Return the [X, Y] coordinate for the center point of the cell that contains the specified text.  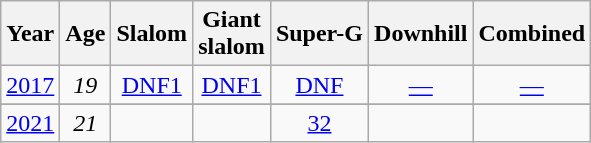
Age [86, 34]
21 [86, 123]
Year [30, 34]
Super-G [319, 34]
2021 [30, 123]
Giantslalom [232, 34]
DNF [319, 85]
Combined [532, 34]
2017 [30, 85]
Slalom [152, 34]
32 [319, 123]
19 [86, 85]
Downhill [421, 34]
